Locate the cell with the specified text and output its (x, y) center coordinate. 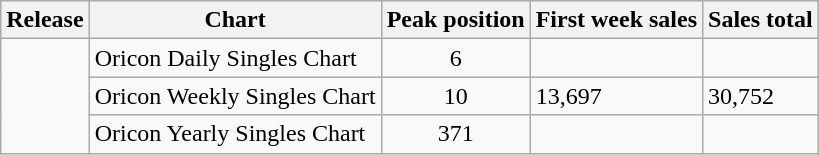
Peak position (456, 20)
Oricon Weekly Singles Chart (235, 96)
Oricon Yearly Singles Chart (235, 134)
371 (456, 134)
Oricon Daily Singles Chart (235, 58)
13,697 (616, 96)
30,752 (761, 96)
6 (456, 58)
Chart (235, 20)
Release (45, 20)
Sales total (761, 20)
10 (456, 96)
First week sales (616, 20)
